Return the [X, Y] coordinate for the center point of the cell that contains the specified text.  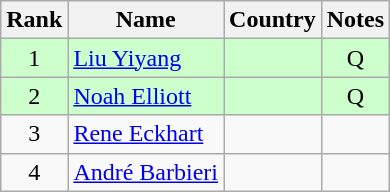
Noah Elliott [146, 96]
André Barbieri [146, 172]
Liu Yiyang [146, 58]
3 [34, 134]
1 [34, 58]
Country [273, 20]
Rank [34, 20]
Name [146, 20]
Notes [355, 20]
4 [34, 172]
Rene Eckhart [146, 134]
2 [34, 96]
